Provide the (X, Y) coordinate of the cell's center where the given text is located.  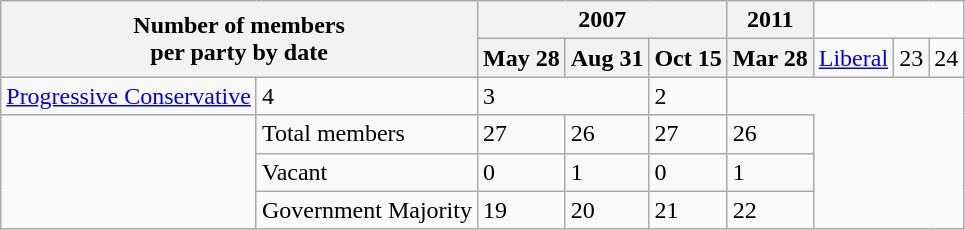
24 (946, 58)
Liberal (853, 58)
Vacant (366, 172)
Oct 15 (688, 58)
23 (912, 58)
2007 (602, 20)
Mar 28 (770, 58)
21 (688, 210)
Number of membersper party by date (240, 39)
May 28 (521, 58)
3 (562, 96)
Aug 31 (607, 58)
22 (770, 210)
2 (688, 96)
19 (521, 210)
Total members (366, 134)
2011 (770, 20)
Progressive Conservative (129, 96)
Government Majority (366, 210)
4 (366, 96)
20 (607, 210)
